Pinpoint the cell where the given text exists, returning its (X, Y) midpoint coordinate. 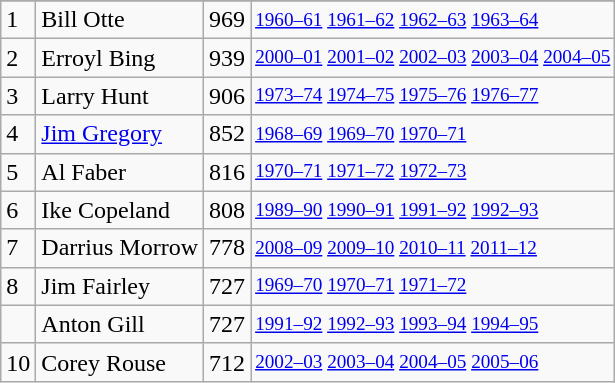
Darrius Morrow (120, 248)
1973–74 1974–75 1975–76 1976–77 (433, 96)
Ike Copeland (120, 210)
1969–70 1970–71 1971–72 (433, 286)
5 (18, 172)
Anton Gill (120, 324)
2002–03 2003–04 2004–05 2005–06 (433, 362)
6 (18, 210)
1991–92 1992–93 1993–94 1994–95 (433, 324)
Larry Hunt (120, 96)
906 (228, 96)
808 (228, 210)
Al Faber (120, 172)
10 (18, 362)
1960–61 1961–62 1962–63 1963–64 (433, 20)
1968–69 1969–70 1970–71 (433, 134)
8 (18, 286)
7 (18, 248)
1970–71 1971–72 1972–73 (433, 172)
1 (18, 20)
Corey Rouse (120, 362)
852 (228, 134)
2008–09 2009–10 2010–11 2011–12 (433, 248)
Bill Otte (120, 20)
2 (18, 58)
778 (228, 248)
969 (228, 20)
Erroyl Bing (120, 58)
Jim Fairley (120, 286)
3 (18, 96)
816 (228, 172)
4 (18, 134)
939 (228, 58)
1989–90 1990–91 1991–92 1992–93 (433, 210)
712 (228, 362)
Jim Gregory (120, 134)
2000–01 2001–02 2002–03 2003–04 2004–05 (433, 58)
